Output the [X, Y] coordinate of the center of the cell containing the given text.  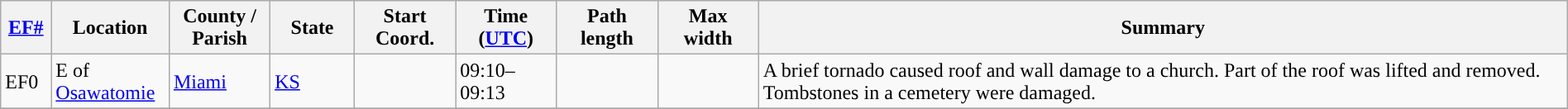
EF# [26, 28]
Path length [607, 28]
Start Coord. [404, 28]
EF0 [26, 81]
Max width [708, 28]
KS [313, 81]
Location [111, 28]
E of Osawatomie [111, 81]
09:10–09:13 [506, 81]
A brief tornado caused roof and wall damage to a church. Part of the roof was lifted and removed. Tombstones in a cemetery were damaged. [1163, 81]
Miami [219, 81]
Summary [1163, 28]
County / Parish [219, 28]
Time (UTC) [506, 28]
State [313, 28]
